Pinpoint the cell where the given text exists, returning its [x, y] midpoint coordinate. 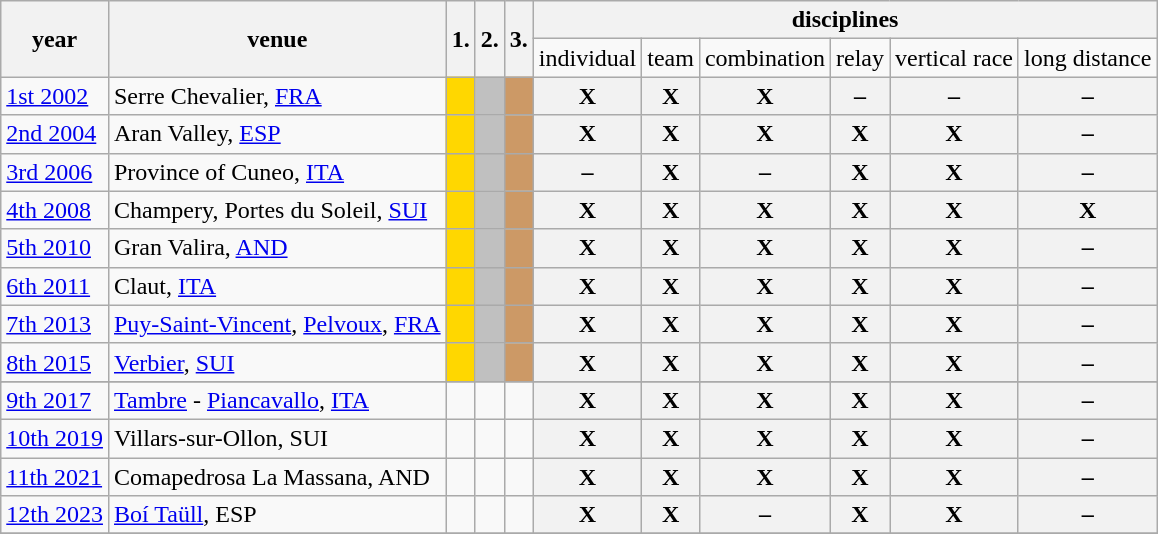
Comapedrosa La Massana, AND [277, 477]
disciplines [845, 20]
Province of Cuneo, ITA [277, 172]
Tambre - Piancavallo, ITA [277, 400]
long distance [1087, 58]
3. [518, 39]
vertical race [954, 58]
Villars-sur-Ollon, SUI [277, 438]
Serre Chevalier, FRA [277, 96]
12th 2023 [55, 515]
Verbier, SUI [277, 362]
Gran Valira, AND [277, 248]
combination [764, 58]
4th 2008 [55, 210]
7th 2013 [55, 324]
1. [460, 39]
team [671, 58]
Claut, ITA [277, 286]
relay [860, 58]
11th 2021 [55, 477]
8th 2015 [55, 362]
year [55, 39]
3rd 2006 [55, 172]
5th 2010 [55, 248]
1st 2002 [55, 96]
10th 2019 [55, 438]
Champery, Portes du Soleil, SUI [277, 210]
Aran Valley, ESP [277, 134]
9th 2017 [55, 400]
Boí Taüll, ESP [277, 515]
venue [277, 39]
Puy-Saint-Vincent, Pelvoux, FRA [277, 324]
individual [587, 58]
6th 2011 [55, 286]
2nd 2004 [55, 134]
2. [490, 39]
